Return the (X, Y) coordinate for the center point of the cell that contains the specified text.  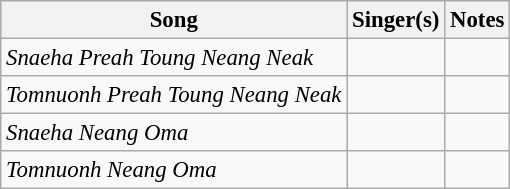
Tomnuonh Preah Toung Neang Neak (174, 95)
Singer(s) (396, 20)
Snaeha Neang Oma (174, 133)
Notes (478, 20)
Tomnuonh Neang Oma (174, 170)
Song (174, 20)
Snaeha Preah Toung Neang Neak (174, 58)
